From the cell containing the given text, extract its center point as [X, Y] coordinate. 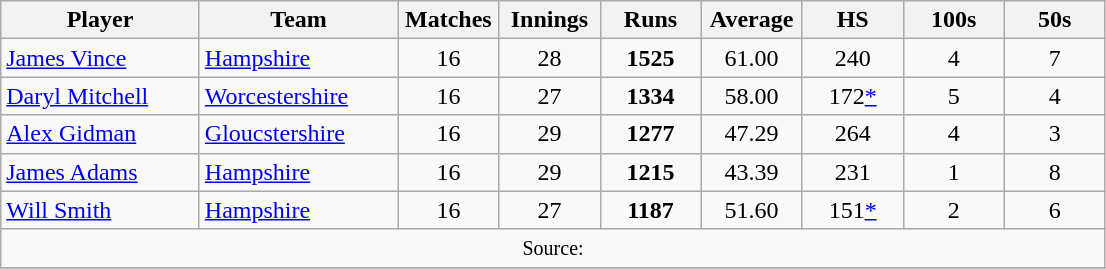
61.00 [752, 58]
1215 [650, 172]
Gloucstershire [298, 134]
43.39 [752, 172]
1187 [650, 210]
6 [1054, 210]
172* [852, 96]
51.60 [752, 210]
Source: [554, 248]
264 [852, 134]
151* [852, 210]
Runs [650, 20]
Will Smith [100, 210]
1277 [650, 134]
50s [1054, 20]
James Adams [100, 172]
1525 [650, 58]
58.00 [752, 96]
8 [1054, 172]
100s [954, 20]
47.29 [752, 134]
Average [752, 20]
3 [1054, 134]
Matches [448, 20]
240 [852, 58]
28 [550, 58]
HS [852, 20]
2 [954, 210]
Daryl Mitchell [100, 96]
Player [100, 20]
5 [954, 96]
James Vince [100, 58]
Worcestershire [298, 96]
231 [852, 172]
1334 [650, 96]
Innings [550, 20]
Alex Gidman [100, 134]
7 [1054, 58]
1 [954, 172]
Team [298, 20]
